Determine the (x, y) coordinate at the center of the cell enclosing the given text.  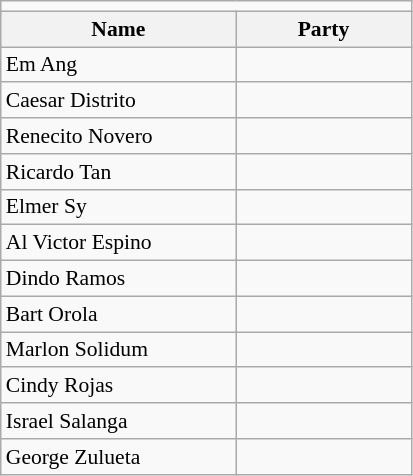
Dindo Ramos (118, 279)
Marlon Solidum (118, 350)
Cindy Rojas (118, 386)
Israel Salanga (118, 421)
Em Ang (118, 65)
Bart Orola (118, 314)
Ricardo Tan (118, 172)
Al Victor Espino (118, 243)
Name (118, 29)
George Zulueta (118, 457)
Renecito Novero (118, 136)
Elmer Sy (118, 207)
Party (324, 29)
Caesar Distrito (118, 101)
